Pinpoint the cell where the given text exists, returning its [x, y] midpoint coordinate. 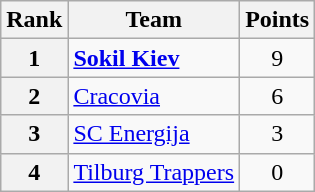
2 [34, 96]
9 [278, 58]
Team [154, 20]
Cracovia [154, 96]
1 [34, 58]
Tilburg Trappers [154, 172]
0 [278, 172]
Points [278, 20]
Sokil Kiev [154, 58]
4 [34, 172]
Rank [34, 20]
SC Energija [154, 134]
6 [278, 96]
